Scan for the cell matching the given text and deliver its (X, Y) coordinate at center. 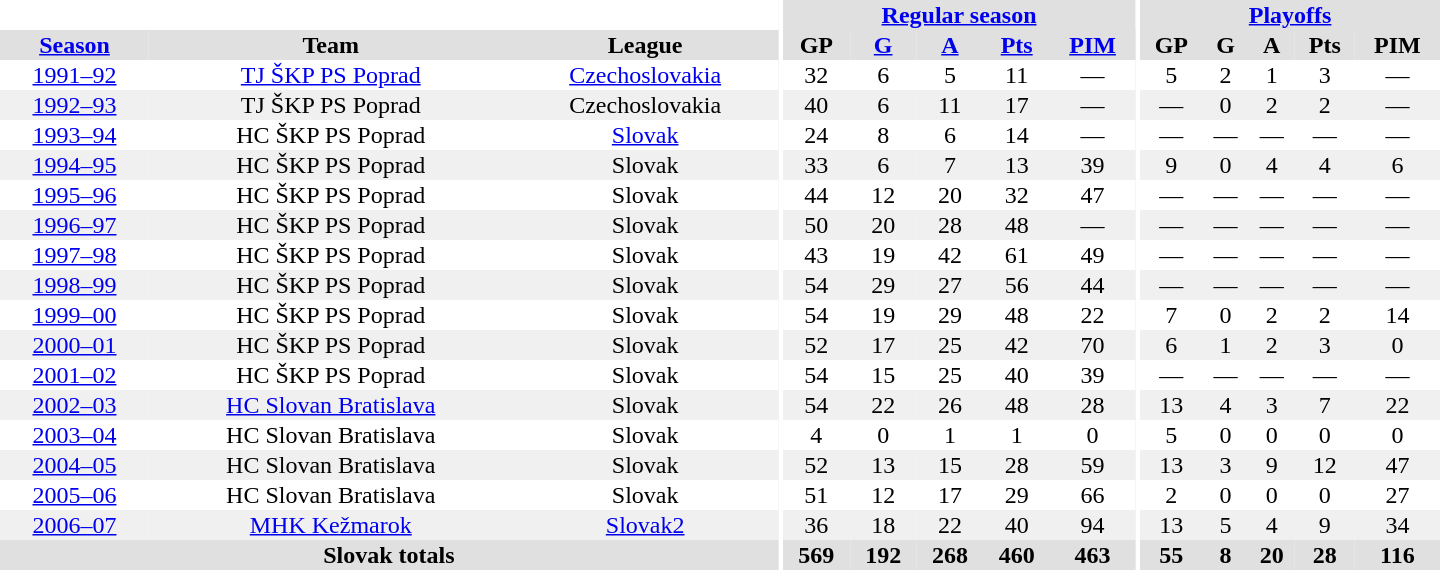
Playoffs (1290, 15)
1997–98 (74, 255)
2004–05 (74, 465)
51 (816, 495)
1996–97 (74, 225)
61 (1016, 255)
569 (816, 555)
34 (1398, 525)
43 (816, 255)
1999–00 (74, 315)
94 (1092, 525)
Team (331, 45)
55 (1171, 555)
33 (816, 165)
59 (1092, 465)
56 (1016, 285)
1993–94 (74, 135)
1992–93 (74, 105)
League (646, 45)
50 (816, 225)
116 (1398, 555)
2001–02 (74, 375)
1995–96 (74, 195)
1991–92 (74, 75)
1994–95 (74, 165)
1998–99 (74, 285)
192 (884, 555)
2005–06 (74, 495)
49 (1092, 255)
26 (950, 405)
2003–04 (74, 435)
463 (1092, 555)
Season (74, 45)
18 (884, 525)
2002–03 (74, 405)
268 (950, 555)
66 (1092, 495)
Slovak2 (646, 525)
70 (1092, 345)
460 (1016, 555)
24 (816, 135)
Slovak totals (389, 555)
MHK Kežmarok (331, 525)
36 (816, 525)
Regular season (959, 15)
2006–07 (74, 525)
2000–01 (74, 345)
